Provide the (X, Y) coordinate of the cell's center where the given text is located.  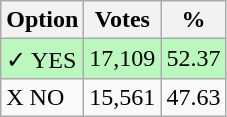
17,109 (122, 59)
Option (42, 20)
X NO (42, 97)
15,561 (122, 97)
52.37 (194, 59)
Votes (122, 20)
% (194, 20)
47.63 (194, 97)
✓ YES (42, 59)
